Capture the cell that displays the provided text and extract its (X, Y) central coordinate. 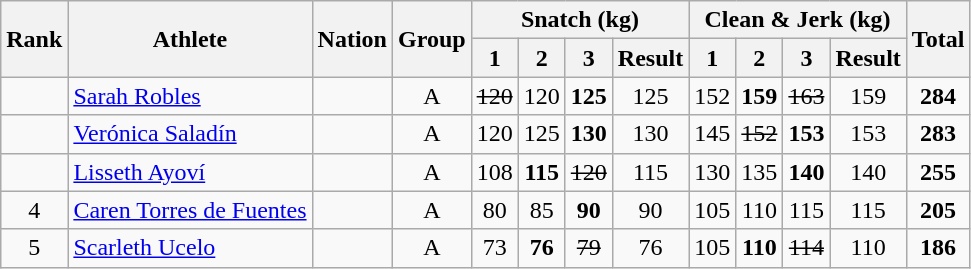
Total (938, 39)
5 (34, 248)
255 (938, 172)
Group (432, 39)
114 (806, 248)
Nation (352, 39)
Verónica Saladín (190, 134)
Lisseth Ayoví (190, 172)
79 (588, 248)
Snatch (kg) (580, 20)
Clean & Jerk (kg) (798, 20)
163 (806, 96)
186 (938, 248)
145 (712, 134)
Caren Torres de Fuentes (190, 210)
Sarah Robles (190, 96)
85 (542, 210)
Scarleth Ucelo (190, 248)
Athlete (190, 39)
284 (938, 96)
108 (494, 172)
283 (938, 134)
Rank (34, 39)
80 (494, 210)
205 (938, 210)
73 (494, 248)
4 (34, 210)
135 (760, 172)
